Search for the cell housing the specified text and yield its (X, Y) center coordinate. 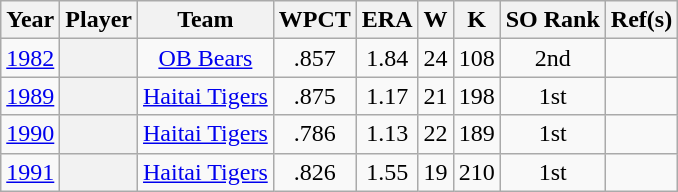
.875 (314, 96)
Ref(s) (641, 20)
1.84 (387, 58)
108 (476, 58)
W (436, 20)
1.13 (387, 134)
Year (30, 20)
Player (99, 20)
198 (476, 96)
2nd (552, 58)
WPCT (314, 20)
210 (476, 172)
24 (436, 58)
1991 (30, 172)
1.17 (387, 96)
1.55 (387, 172)
21 (436, 96)
Team (206, 20)
SO Rank (552, 20)
1990 (30, 134)
19 (436, 172)
K (476, 20)
ERA (387, 20)
189 (476, 134)
1982 (30, 58)
.786 (314, 134)
.826 (314, 172)
OB Bears (206, 58)
22 (436, 134)
1989 (30, 96)
.857 (314, 58)
